Capture the cell that displays the provided text and extract its (X, Y) central coordinate. 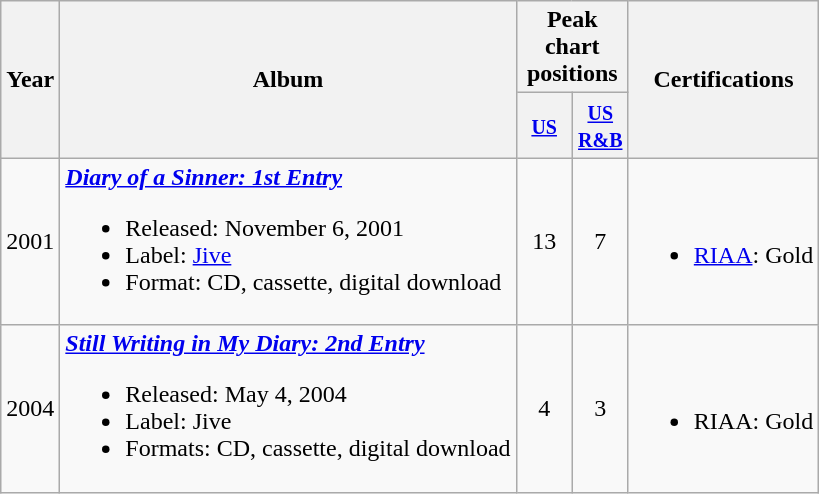
2004 (30, 408)
4 (544, 408)
13 (544, 242)
Still Writing in My Diary: 2nd EntryReleased: May 4, 2004Label: JiveFormats: CD, cassette, digital download (288, 408)
Year (30, 80)
2001 (30, 242)
Diary of a Sinner: 1st EntryReleased: November 6, 2001Label: JiveFormat: CD, cassette, digital download (288, 242)
Certifications (723, 80)
US R&B (600, 126)
7 (600, 242)
Peak chart positions (572, 47)
3 (600, 408)
US (544, 126)
Album (288, 80)
